Search for the cell housing the specified text and yield its [X, Y] center coordinate. 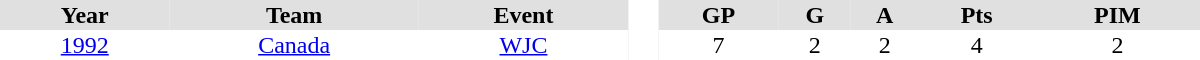
PIM [1118, 15]
Team [294, 15]
WJC [524, 45]
Event [524, 15]
Year [85, 15]
Pts [976, 15]
G [815, 15]
GP [718, 15]
1992 [85, 45]
Canada [294, 45]
7 [718, 45]
4 [976, 45]
A [885, 15]
